Determine the (X, Y) coordinate at the center of the cell enclosing the given text.  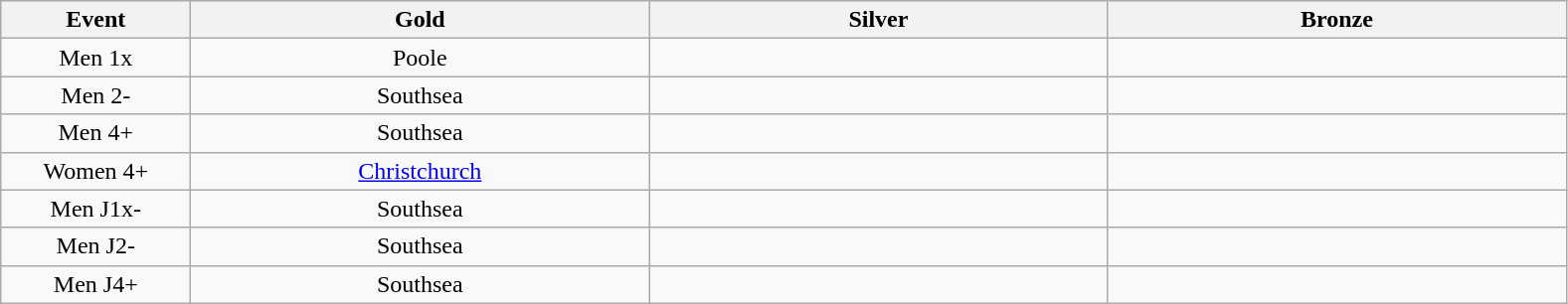
Men J2- (95, 246)
Gold (420, 20)
Christchurch (420, 171)
Silver (879, 20)
Poole (420, 58)
Men J1x- (95, 209)
Women 4+ (95, 171)
Men 2- (95, 95)
Men 4+ (95, 133)
Event (95, 20)
Men 1x (95, 58)
Men J4+ (95, 284)
Bronze (1336, 20)
